Search for the cell housing the specified text and yield its [x, y] center coordinate. 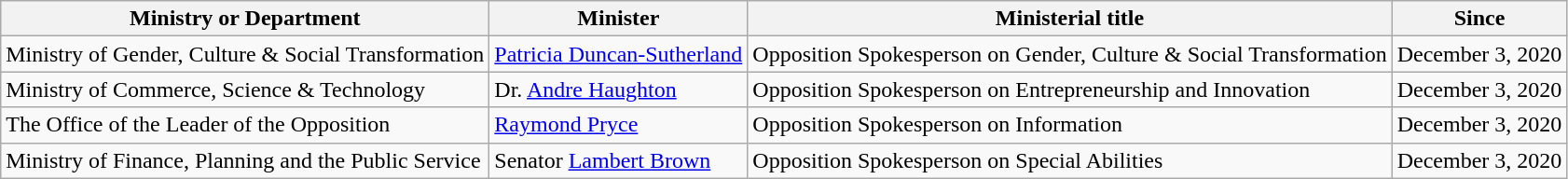
Ministry of Finance, Planning and the Public Service [245, 160]
Ministry or Department [245, 19]
Patricia Duncan-Sutherland [619, 54]
Dr. Andre Haughton [619, 89]
Minister [619, 19]
Ministry of Commerce, Science & Technology [245, 89]
Senator Lambert Brown [619, 160]
Ministry of Gender, Culture & Social Transformation [245, 54]
Raymond Pryce [619, 125]
The Office of the Leader of the Opposition [245, 125]
Opposition Spokesperson on Entrepreneurship and Innovation [1070, 89]
Opposition Spokesperson on Information [1070, 125]
Opposition Spokesperson on Gender, Culture & Social Transformation [1070, 54]
Opposition Spokesperson on Special Abilities [1070, 160]
Ministerial title [1070, 19]
Since [1479, 19]
